Locate the cell with the specified text and output its [X, Y] center coordinate. 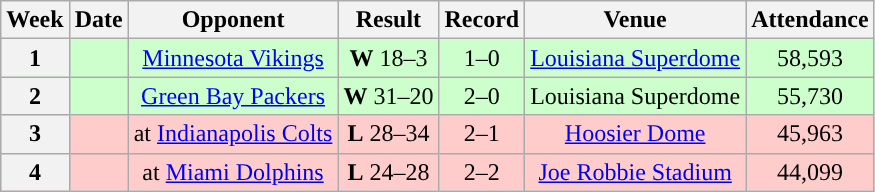
3 [35, 134]
L 28–34 [388, 134]
W 31–20 [388, 96]
55,730 [810, 96]
Week [35, 20]
Record [482, 20]
Attendance [810, 20]
at Miami Dolphins [233, 172]
at Indianapolis Colts [233, 134]
2–0 [482, 96]
4 [35, 172]
2 [35, 96]
Hoosier Dome [636, 134]
L 24–28 [388, 172]
2–1 [482, 134]
Venue [636, 20]
1–0 [482, 58]
Opponent [233, 20]
Result [388, 20]
58,593 [810, 58]
Date [98, 20]
W 18–3 [388, 58]
45,963 [810, 134]
2–2 [482, 172]
1 [35, 58]
44,099 [810, 172]
Minnesota Vikings [233, 58]
Green Bay Packers [233, 96]
Joe Robbie Stadium [636, 172]
